Return [x, y] of the center of cell containing provided text 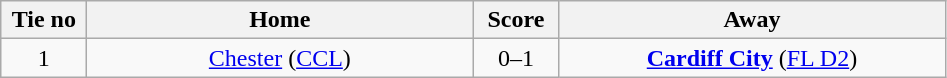
0–1 [516, 58]
Score [516, 20]
Cardiff City (FL D2) [752, 58]
Home [280, 20]
Tie no [44, 20]
Away [752, 20]
1 [44, 58]
Chester (CCL) [280, 58]
